Locate the cell with the specified text and output its [X, Y] center coordinate. 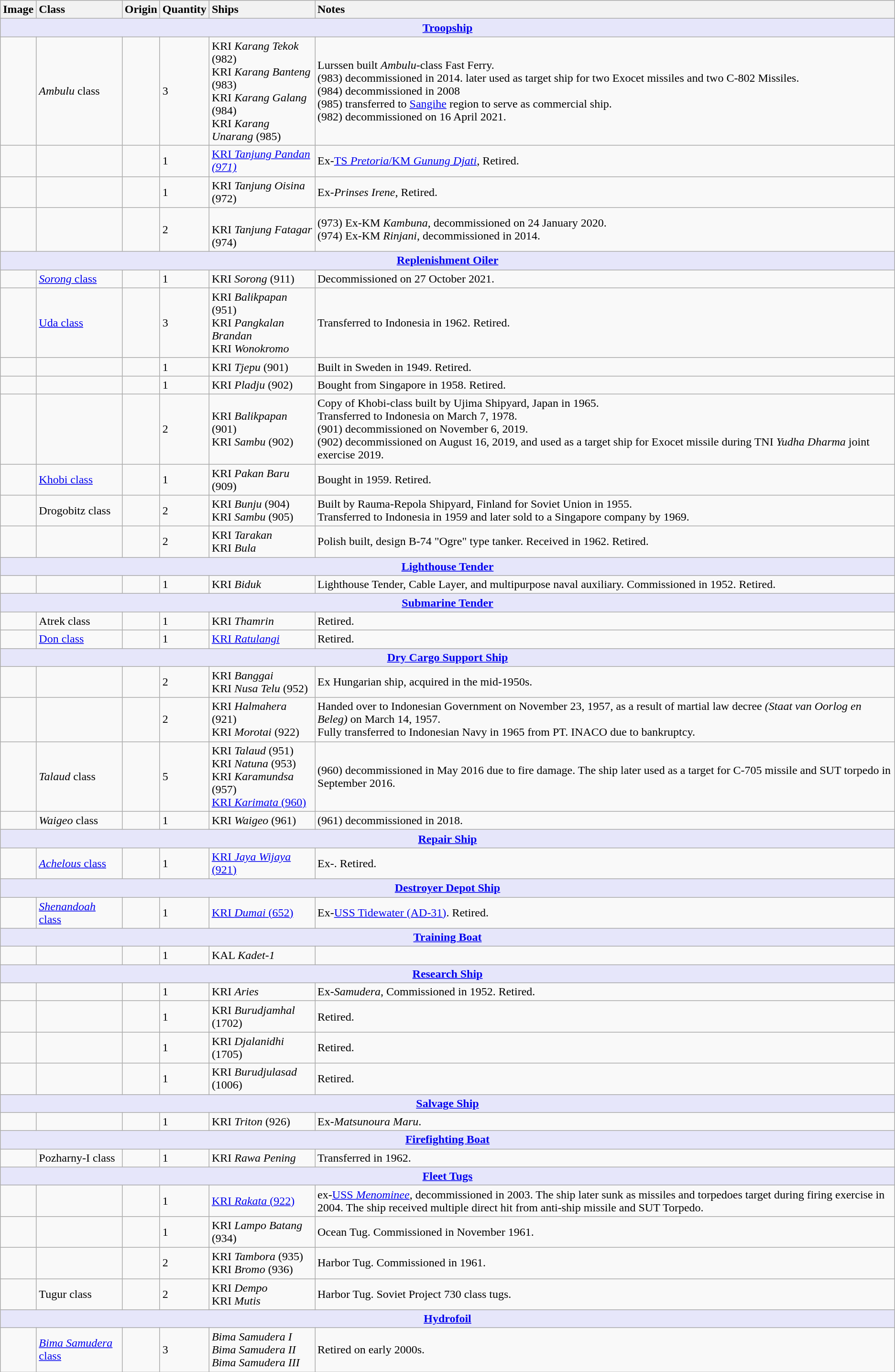
Sorong class [79, 279]
KRI Balikpapan (951) KRI Pangkalan Brandan KRI Wonokromo [262, 323]
KRI Triton (926) [262, 1122]
Firefighting Boat [447, 1140]
Hydrofoil [447, 1319]
KRI Tanjung Oisina (972) [262, 192]
Don class [79, 639]
Salvage Ship [447, 1103]
KRI Burudjamhal (1702) [262, 1016]
KRI Burudjulasad (1006) [262, 1078]
Waigeo class [79, 820]
Destroyer Depot Ship [447, 888]
Polish built, design B-74 "Ogre" type tanker. Received in 1962. Retired. [604, 542]
Shenandoah class [79, 912]
Bought in 1959. Retired. [604, 479]
Drogobitz class [79, 511]
KRI Tanjung Pandan (971) [262, 161]
Transferred in 1962. [604, 1158]
Built in Sweden in 1949. Retired. [604, 367]
(960) decommissioned in May 2016 due to fire damage. The ship later used as a target for C-705 missile and SUT torpedo in September 2016. [604, 776]
KRI Lampo Batang (934) [262, 1231]
Notes [604, 10]
KRI Pladju (902) [262, 385]
Dry Cargo Support Ship [447, 657]
(973) Ex-KM Kambuna, decommissioned on 24 January 2020. (974) Ex-KM Rinjani, decommissioned in 2014. [604, 229]
KRI TarakanKRI Bula [262, 542]
KRI Biduk [262, 585]
Ex Hungarian ship, acquired in the mid-1950s. [604, 682]
Bima Samudera class [79, 1350]
Ambulu class [79, 91]
Research Ship [447, 974]
KAL Kadet-1 [262, 956]
Ex-TS Pretoria/KM Gunung Djati, Retired. [604, 161]
5 [185, 776]
Class [79, 10]
KRI Tanjung Fatagar (974) [262, 229]
KRI Ratulangi [262, 639]
KRI Talaud (951) KRI Natuna (953) KRI Karamundsa (957) KRI Karimata (960) [262, 776]
KRI Balikpapan (901) KRI Sambu (902) [262, 429]
KRI Djalanidhi (1705) [262, 1048]
Harbor Tug. Soviet Project 730 class tugs. [604, 1294]
KRI Jaya Wijaya (921) [262, 863]
KRI Bunju (904)KRI Sambu (905) [262, 511]
Built by Rauma-Repola Shipyard, Finland for Soviet Union in 1955.Transferred to Indonesia in 1959 and later sold to a Singapore company by 1969. [604, 511]
Training Boat [447, 937]
Origin [141, 10]
KRI DempoKRI Mutis [262, 1294]
KRI BanggaiKRI Nusa Telu (952) [262, 682]
Retired on early 2000s. [604, 1350]
Khobi class [79, 479]
Lighthouse Tender [447, 566]
Image [18, 10]
Fleet Tugs [447, 1176]
Replenishment Oiler [447, 261]
(961) decommissioned in 2018. [604, 820]
Atrek class [79, 621]
Ex-USS Tidewater (AD-31). Retired. [604, 912]
Ex-. Retired. [604, 863]
Pozharny-I class [79, 1158]
KRI Tambora (935)KRI Bromo (936) [262, 1263]
Bought from Singapore in 1958. Retired. [604, 385]
Ex-Samudera, Commissioned in 1952. Retired. [604, 992]
Talaud class [79, 776]
Decommissioned on 27 October 2021. [604, 279]
KRI Tjepu (901) [262, 367]
KRI Aries [262, 992]
Uda class [79, 323]
Transferred to Indonesia in 1962. Retired. [604, 323]
KRI Pakan Baru (909) [262, 479]
KRI Halmahera (921)KRI Morotai (922) [262, 719]
Ships [262, 10]
Bima Samudera IBima Samudera IIBima Samudera III [262, 1350]
KRI Waigeo (961) [262, 820]
Ex-Prinses Irene, Retired. [604, 192]
KRI Rawa Pening [262, 1158]
KRI Dumai (652) [262, 912]
KRI Karang Tekok (982)KRI Karang Banteng (983) KRI Karang Galang (984) KRI Karang Unarang (985) [262, 91]
Tugur class [79, 1294]
Quantity [185, 10]
Repair Ship [447, 838]
Submarine Tender [447, 603]
KRI Rakata (922) [262, 1201]
Lighthouse Tender, Cable Layer, and multipurpose naval auxiliary. Commissioned in 1952. Retired. [604, 585]
KRI Sorong (911) [262, 279]
Troopship [447, 28]
Ocean Tug. Commissioned in November 1961. [604, 1231]
Achelous class [79, 863]
KRI Thamrin [262, 621]
Harbor Tug. Commissioned in 1961. [604, 1263]
Ex-Matsunoura Maru. [604, 1122]
